Capture the cell that displays the provided text and extract its (x, y) central coordinate. 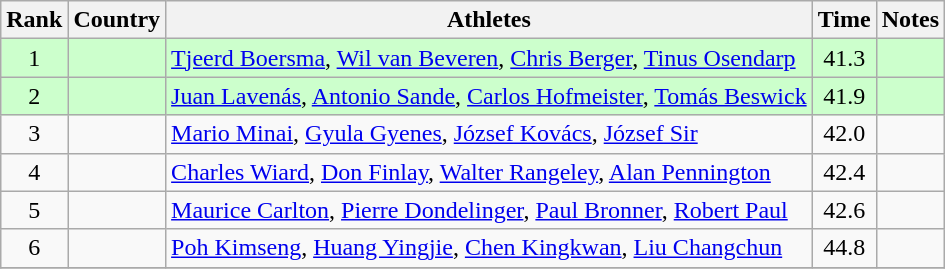
3 (34, 134)
Poh Kimseng, Huang Yingjie, Chen Kingkwan, Liu Changchun (490, 248)
Charles Wiard, Don Finlay, Walter Rangeley, Alan Pennington (490, 172)
4 (34, 172)
2 (34, 96)
Rank (34, 20)
Juan Lavenás, Antonio Sande, Carlos Hofmeister, Tomás Beswick (490, 96)
Time (844, 20)
41.9 (844, 96)
Mario Minai, Gyula Gyenes, József Kovács, József Sir (490, 134)
42.0 (844, 134)
Country (117, 20)
Maurice Carlton, Pierre Dondelinger, Paul Bronner, Robert Paul (490, 210)
Athletes (490, 20)
6 (34, 248)
Notes (910, 20)
5 (34, 210)
1 (34, 58)
42.6 (844, 210)
Tjeerd Boersma, Wil van Beveren, Chris Berger, Tinus Osendarp (490, 58)
41.3 (844, 58)
42.4 (844, 172)
44.8 (844, 248)
